Return the (x, y) coordinate for the center point of the cell that contains the specified text.  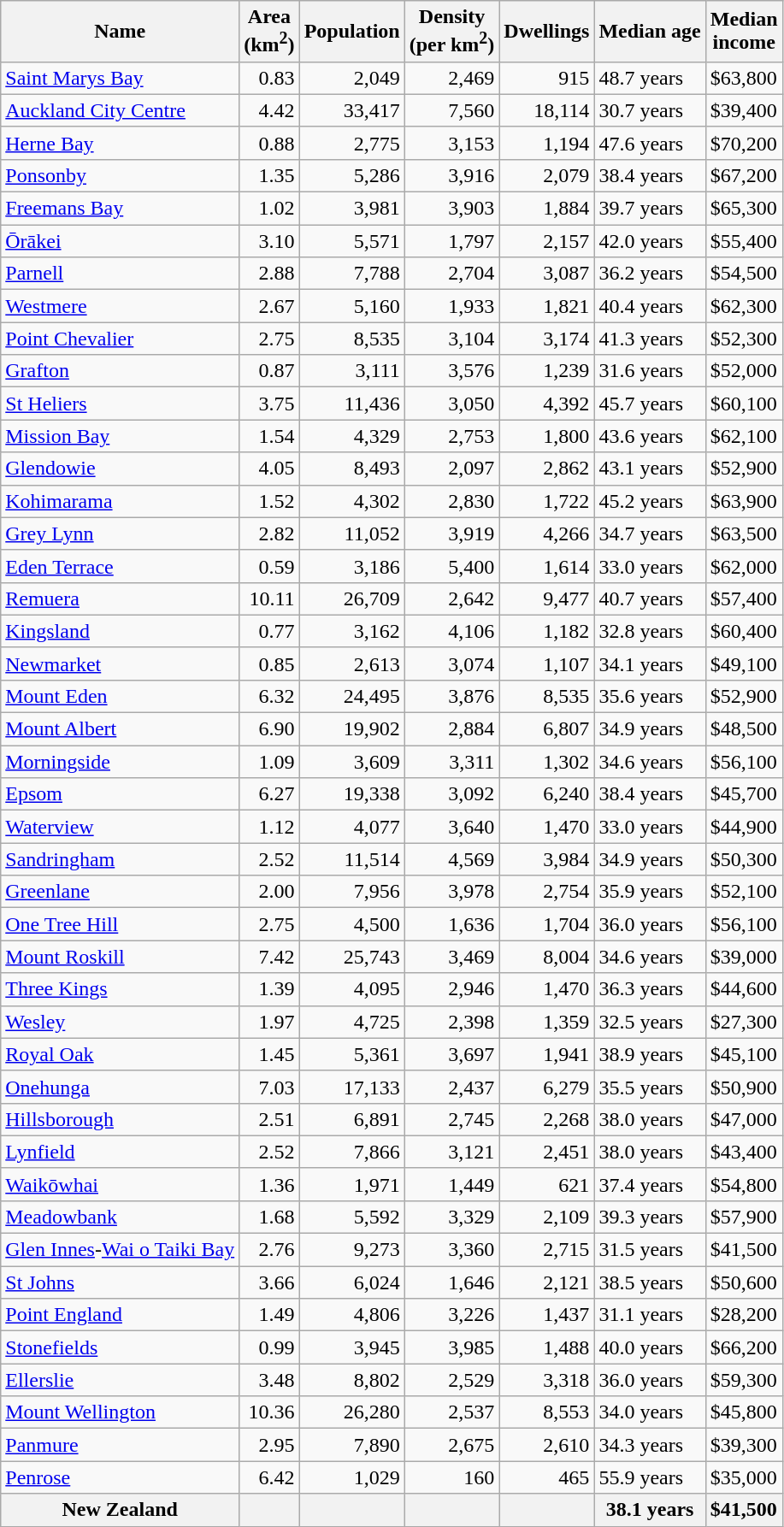
48.7 years (650, 78)
19,338 (352, 794)
$57,400 (744, 598)
5,286 (352, 175)
32.5 years (650, 1022)
$45,100 (744, 1054)
Remuera (120, 598)
7,890 (352, 1445)
$66,200 (744, 1347)
3,186 (352, 566)
1.35 (269, 175)
40.7 years (650, 598)
Kingsland (120, 631)
17,133 (352, 1087)
6,279 (547, 1087)
35.9 years (650, 892)
2,537 (451, 1412)
2,754 (547, 892)
3,919 (451, 534)
4,266 (547, 534)
3,074 (451, 663)
$35,000 (744, 1477)
1,704 (547, 924)
1.09 (269, 762)
Herne Bay (120, 143)
Royal Oak (120, 1054)
$65,300 (744, 209)
160 (451, 1477)
1,437 (547, 1315)
10.36 (269, 1412)
34.1 years (650, 663)
11,052 (352, 534)
Glen Innes-Wai o Taiki Bay (120, 1250)
35.6 years (650, 696)
$52,300 (744, 339)
1.12 (269, 827)
2.76 (269, 1250)
3.66 (269, 1282)
1,194 (547, 143)
$70,200 (744, 143)
3,174 (547, 339)
38.5 years (650, 1282)
5,592 (352, 1217)
$39,000 (744, 957)
47.6 years (650, 143)
3,311 (451, 762)
Mount Wellington (120, 1412)
7,956 (352, 892)
34.7 years (650, 534)
4,500 (352, 924)
$67,200 (744, 175)
Morningside (120, 762)
3,121 (451, 1152)
7.42 (269, 957)
0.99 (269, 1347)
$44,900 (744, 827)
Glendowie (120, 469)
$45,800 (744, 1412)
Parnell (120, 274)
9,477 (547, 598)
42.0 years (650, 241)
$43,400 (744, 1152)
45.2 years (650, 501)
30.7 years (650, 110)
2,049 (352, 78)
$47,000 (744, 1119)
1,941 (547, 1054)
4,077 (352, 827)
26,709 (352, 598)
Kohimarama (120, 501)
Ponsonby (120, 175)
0.59 (269, 566)
$48,500 (744, 729)
3,153 (451, 143)
8,493 (352, 469)
1.49 (269, 1315)
Mount Albert (120, 729)
2,268 (547, 1119)
$27,300 (744, 1022)
2,398 (451, 1022)
$62,300 (744, 306)
3,162 (352, 631)
3.48 (269, 1380)
Epsom (120, 794)
3,978 (451, 892)
Lynfield (120, 1152)
1,797 (451, 241)
$60,400 (744, 631)
Penrose (120, 1477)
3,984 (547, 859)
3,469 (451, 957)
Hillsborough (120, 1119)
2,529 (451, 1380)
26,280 (352, 1412)
2,675 (451, 1445)
6,024 (352, 1282)
465 (547, 1477)
$55,400 (744, 241)
9,273 (352, 1250)
Mount Eden (120, 696)
Grafton (120, 371)
$52,100 (744, 892)
43.6 years (650, 436)
Ōrākei (120, 241)
One Tree Hill (120, 924)
1,800 (547, 436)
4,106 (451, 631)
25,743 (352, 957)
Stonefields (120, 1347)
5,400 (451, 566)
2.95 (269, 1445)
Population (352, 32)
0.83 (269, 78)
6.32 (269, 696)
31.1 years (650, 1315)
Newmarket (120, 663)
1,239 (547, 371)
2,109 (547, 1217)
4,302 (352, 501)
4,725 (352, 1022)
8,802 (352, 1380)
3,104 (451, 339)
0.77 (269, 631)
3,111 (352, 371)
1,107 (547, 663)
1.97 (269, 1022)
3,945 (352, 1347)
$39,300 (744, 1445)
Density(per km2) (451, 32)
Grey Lynn (120, 534)
2.00 (269, 892)
0.87 (269, 371)
1,646 (451, 1282)
2,775 (352, 143)
6,891 (352, 1119)
3,697 (451, 1054)
2,121 (547, 1282)
7.03 (269, 1087)
Eden Terrace (120, 566)
5,361 (352, 1054)
2,884 (451, 729)
Mount Roskill (120, 957)
Sandringham (120, 859)
621 (547, 1184)
$63,500 (744, 534)
$45,700 (744, 794)
38.9 years (650, 1054)
$54,500 (744, 274)
8,004 (547, 957)
$52,000 (744, 371)
10.11 (269, 598)
Onehunga (120, 1087)
$44,600 (744, 989)
$39,400 (744, 110)
Panmure (120, 1445)
4,569 (451, 859)
2,715 (547, 1250)
39.7 years (650, 209)
1,029 (352, 1477)
1,614 (547, 566)
5,571 (352, 241)
1,488 (547, 1347)
2.82 (269, 534)
39.3 years (650, 1217)
$50,600 (744, 1282)
1,182 (547, 631)
Point Chevalier (120, 339)
$57,900 (744, 1217)
$54,800 (744, 1184)
19,902 (352, 729)
Dwellings (547, 32)
3,981 (352, 209)
3,903 (451, 209)
55.9 years (650, 1477)
St Heliers (120, 404)
4,329 (352, 436)
$62,000 (744, 566)
7,560 (451, 110)
New Zealand (120, 1510)
Greenlane (120, 892)
3.75 (269, 404)
6.90 (269, 729)
1,821 (547, 306)
3,087 (547, 274)
Median age (650, 32)
St Johns (120, 1282)
Name (120, 32)
2,704 (451, 274)
2,642 (451, 598)
2,610 (547, 1445)
2.67 (269, 306)
1.52 (269, 501)
6,240 (547, 794)
34.3 years (650, 1445)
3,318 (547, 1380)
4,392 (547, 404)
2,613 (352, 663)
34.0 years (650, 1412)
Auckland City Centre (120, 110)
Saint Marys Bay (120, 78)
3,876 (451, 696)
1.45 (269, 1054)
11,514 (352, 859)
36.3 years (650, 989)
1,359 (547, 1022)
Waterview (120, 827)
24,495 (352, 696)
32.8 years (650, 631)
33,417 (352, 110)
3,985 (451, 1347)
Westmere (120, 306)
2,451 (547, 1152)
11,436 (352, 404)
2.88 (269, 274)
$63,800 (744, 78)
6.27 (269, 794)
2,862 (547, 469)
41.3 years (650, 339)
$28,200 (744, 1315)
45.7 years (650, 404)
1,449 (451, 1184)
Wesley (120, 1022)
Waikōwhai (120, 1184)
Area(km2) (269, 32)
2,745 (451, 1119)
3,092 (451, 794)
5,160 (352, 306)
31.6 years (650, 371)
3,576 (451, 371)
1.02 (269, 209)
3,916 (451, 175)
1.68 (269, 1217)
$49,100 (744, 663)
31.5 years (650, 1250)
$50,300 (744, 859)
2,946 (451, 989)
1,884 (547, 209)
1,722 (547, 501)
1,636 (451, 924)
$59,300 (744, 1380)
Ellerslie (120, 1380)
$62,100 (744, 436)
Meadowbank (120, 1217)
0.85 (269, 663)
3.10 (269, 241)
2,157 (547, 241)
3,226 (451, 1315)
4.05 (269, 469)
$50,900 (744, 1087)
2,097 (451, 469)
35.5 years (650, 1087)
3,050 (451, 404)
0.88 (269, 143)
4.42 (269, 110)
Point England (120, 1315)
Three Kings (120, 989)
4,095 (352, 989)
3,360 (451, 1250)
2,469 (451, 78)
8,553 (547, 1412)
Freemans Bay (120, 209)
4,806 (352, 1315)
1,933 (451, 306)
Medianincome (744, 32)
2,079 (547, 175)
3,609 (352, 762)
2.51 (269, 1119)
18,114 (547, 110)
6,807 (547, 729)
40.0 years (650, 1347)
1.39 (269, 989)
7,866 (352, 1152)
Mission Bay (120, 436)
2,753 (451, 436)
2,830 (451, 501)
1,302 (547, 762)
37.4 years (650, 1184)
36.2 years (650, 274)
6.42 (269, 1477)
1,971 (352, 1184)
1.36 (269, 1184)
3,329 (451, 1217)
915 (547, 78)
40.4 years (650, 306)
43.1 years (650, 469)
3,640 (451, 827)
$63,900 (744, 501)
7,788 (352, 274)
1.54 (269, 436)
$60,100 (744, 404)
38.1 years (650, 1510)
2,437 (451, 1087)
